Locate the cell with the specified text and output its (X, Y) center coordinate. 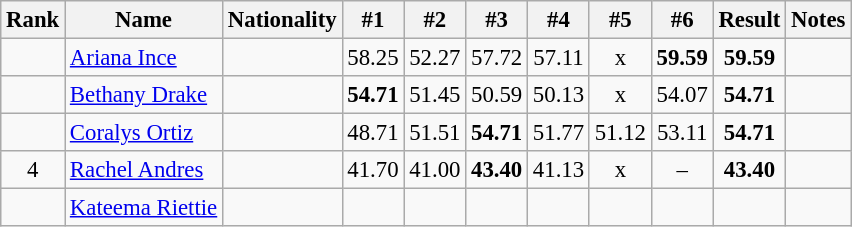
#5 (620, 20)
48.71 (373, 133)
57.72 (497, 58)
54.07 (682, 95)
51.12 (620, 133)
52.27 (435, 58)
Ariana Ince (144, 58)
50.59 (497, 95)
51.51 (435, 133)
Kateema Riettie (144, 208)
#3 (497, 20)
Result (750, 20)
53.11 (682, 133)
41.00 (435, 170)
#4 (559, 20)
Notes (818, 20)
58.25 (373, 58)
#6 (682, 20)
57.11 (559, 58)
Coralys Ortiz (144, 133)
#1 (373, 20)
Rank (33, 20)
51.45 (435, 95)
4 (33, 170)
Rachel Andres (144, 170)
Nationality (282, 20)
Name (144, 20)
– (682, 170)
#2 (435, 20)
41.70 (373, 170)
50.13 (559, 95)
51.77 (559, 133)
41.13 (559, 170)
Bethany Drake (144, 95)
